Provide the (X, Y) coordinate of the cell's center where the given text is located.  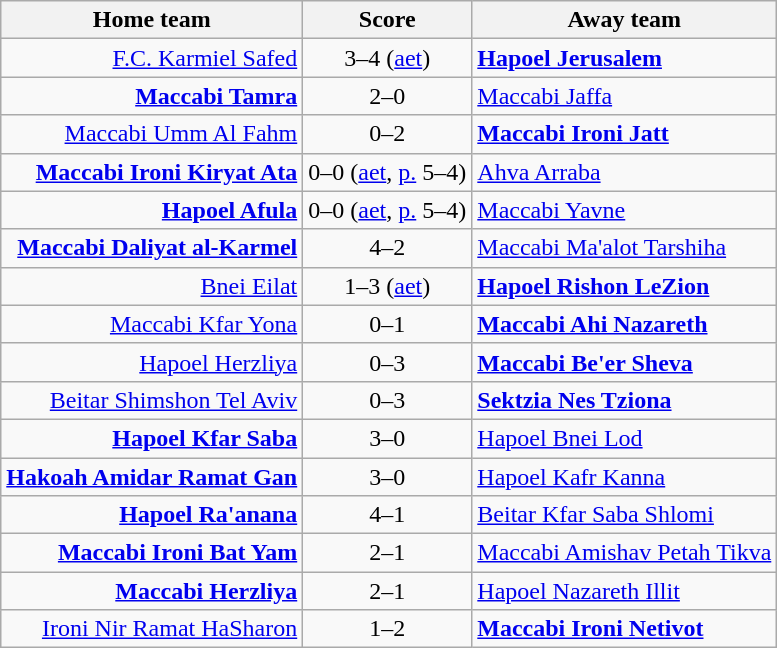
Maccabi Ironi Netivot (624, 629)
Hapoel Jerusalem (624, 58)
Hapoel Afula (152, 210)
Maccabi Daliyat al-Karmel (152, 248)
Maccabi Ironi Jatt (624, 134)
F.C. Karmiel Safed (152, 58)
Hapoel Kfar Saba (152, 438)
Beitar Kfar Saba Shlomi (624, 515)
Hapoel Kafr Kanna (624, 477)
Hakoah Amidar Ramat Gan (152, 477)
Maccabi Ma'alot Tarshiha (624, 248)
Beitar Shimshon Tel Aviv (152, 400)
Hapoel Ra'anana (152, 515)
Sektzia Nes Tziona (624, 400)
Maccabi Ironi Bat Yam (152, 553)
Home team (152, 20)
3–4 (aet) (388, 58)
0–1 (388, 324)
0–2 (388, 134)
Maccabi Umm Al Fahm (152, 134)
Hapoel Bnei Lod (624, 438)
Maccabi Yavne (624, 210)
Hapoel Nazareth Illit (624, 591)
Hapoel Rishon LeZion (624, 286)
Away team (624, 20)
Ahva Arraba (624, 172)
2–0 (388, 96)
Bnei Eilat (152, 286)
Score (388, 20)
1–2 (388, 629)
4–1 (388, 515)
Maccabi Kfar Yona (152, 324)
Maccabi Herzliya (152, 591)
4–2 (388, 248)
Maccabi Ironi Kiryat Ata (152, 172)
Maccabi Be'er Sheva (624, 362)
Hapoel Herzliya (152, 362)
1–3 (aet) (388, 286)
Maccabi Amishav Petah Tikva (624, 553)
Maccabi Jaffa (624, 96)
Ironi Nir Ramat HaSharon (152, 629)
Maccabi Tamra (152, 96)
Maccabi Ahi Nazareth (624, 324)
